Extract the (x, y) coordinate from the center of the cell holding the provided text.  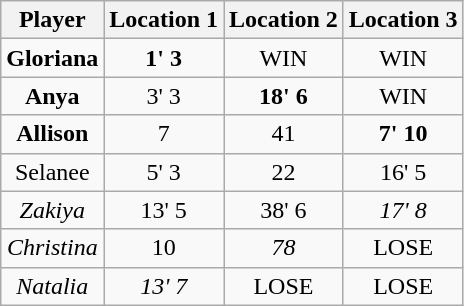
5' 3 (164, 172)
Zakiya (52, 210)
Natalia (52, 286)
Gloriana (52, 58)
7 (164, 134)
Anya (52, 96)
13' 5 (164, 210)
Location 3 (403, 20)
41 (284, 134)
Selanee (52, 172)
17' 8 (403, 210)
1' 3 (164, 58)
3' 3 (164, 96)
Location 2 (284, 20)
13' 7 (164, 286)
Player (52, 20)
38' 6 (284, 210)
Christina (52, 248)
18' 6 (284, 96)
7' 10 (403, 134)
78 (284, 248)
Location 1 (164, 20)
10 (164, 248)
Allison (52, 134)
22 (284, 172)
16' 5 (403, 172)
